Provide the [X, Y] coordinate of the cell's center where the given text is located.  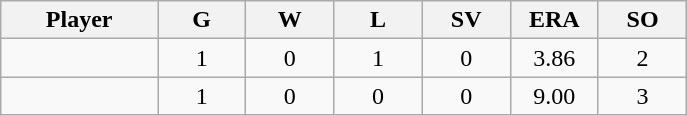
3.86 [554, 58]
SV [466, 20]
3 [642, 96]
G [202, 20]
2 [642, 58]
SO [642, 20]
ERA [554, 20]
Player [80, 20]
L [378, 20]
9.00 [554, 96]
W [290, 20]
